Capture the cell that displays the provided text and extract its (x, y) central coordinate. 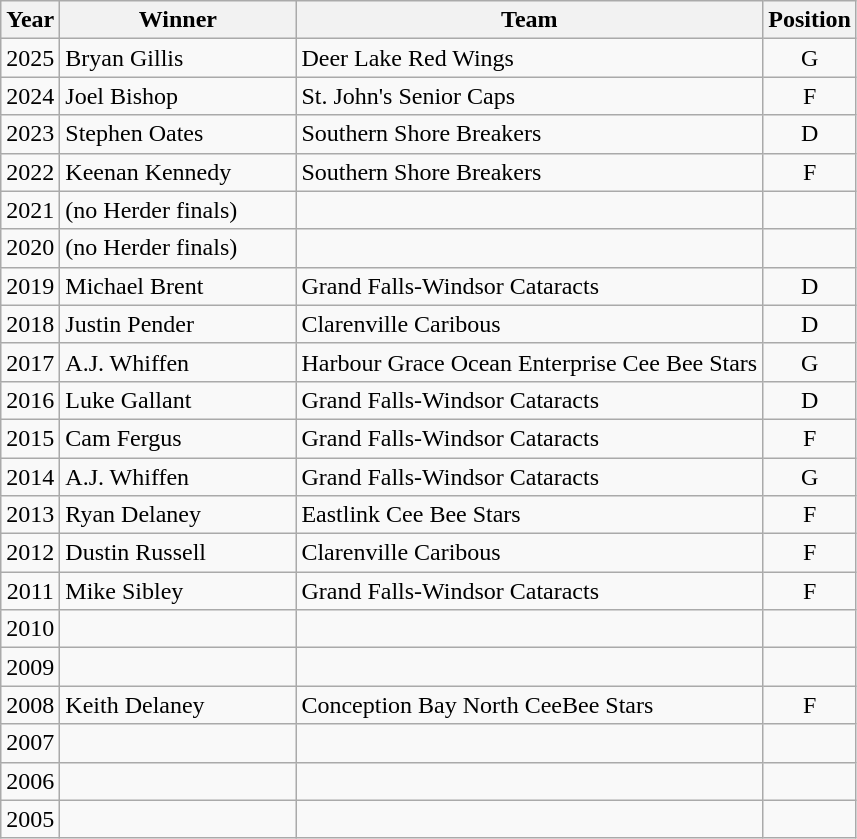
Stephen Oates (178, 134)
Cam Fergus (178, 438)
Year (30, 20)
Bryan Gillis (178, 58)
2022 (30, 172)
Deer Lake Red Wings (530, 58)
2021 (30, 210)
Keith Delaney (178, 705)
2007 (30, 743)
2013 (30, 515)
Eastlink Cee Bee Stars (530, 515)
Conception Bay North CeeBee Stars (530, 705)
2014 (30, 477)
2023 (30, 134)
2025 (30, 58)
Michael Brent (178, 286)
2011 (30, 591)
2009 (30, 667)
Winner (178, 20)
Position (810, 20)
2005 (30, 819)
2008 (30, 705)
2024 (30, 96)
2019 (30, 286)
2018 (30, 324)
Team (530, 20)
Dustin Russell (178, 553)
2017 (30, 362)
2015 (30, 438)
Harbour Grace Ocean Enterprise Cee Bee Stars (530, 362)
Luke Gallant (178, 400)
Justin Pender (178, 324)
2016 (30, 400)
2020 (30, 248)
2006 (30, 781)
2012 (30, 553)
Keenan Kennedy (178, 172)
2010 (30, 629)
Joel Bishop (178, 96)
Mike Sibley (178, 591)
St. John's Senior Caps (530, 96)
Ryan Delaney (178, 515)
